From the cell containing the given text, extract its center point as (X, Y) coordinate. 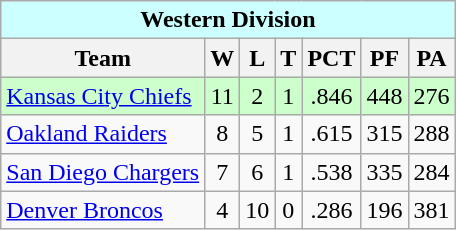
0 (288, 210)
288 (432, 134)
381 (432, 210)
448 (384, 96)
10 (258, 210)
6 (258, 172)
PF (384, 58)
11 (222, 96)
PA (432, 58)
7 (222, 172)
Western Division (228, 20)
8 (222, 134)
2 (258, 96)
.286 (332, 210)
Team (103, 58)
335 (384, 172)
L (258, 58)
284 (432, 172)
T (288, 58)
PCT (332, 58)
5 (258, 134)
.538 (332, 172)
Kansas City Chiefs (103, 96)
.846 (332, 96)
315 (384, 134)
276 (432, 96)
Oakland Raiders (103, 134)
W (222, 58)
Denver Broncos (103, 210)
196 (384, 210)
4 (222, 210)
.615 (332, 134)
San Diego Chargers (103, 172)
